Return the [X, Y] coordinate for the center point of the cell that contains the specified text.  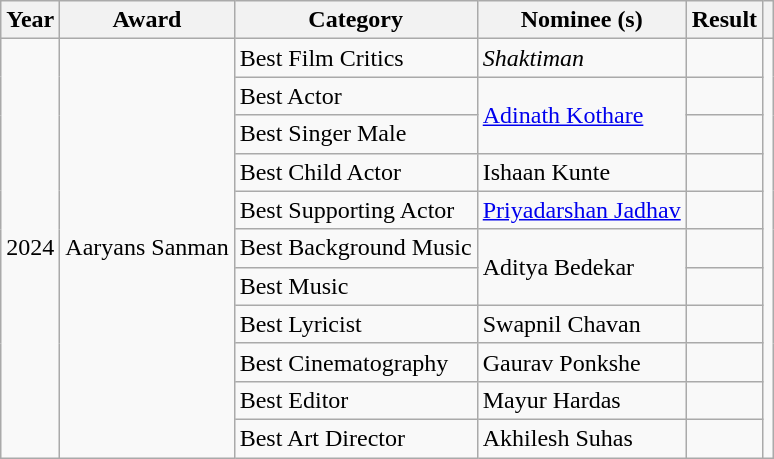
Best Editor [356, 400]
Best Lyricist [356, 324]
Best Film Critics [356, 58]
Aaryans Sanman [147, 248]
Best Actor [356, 96]
Best Child Actor [356, 172]
Gaurav Ponkshe [582, 362]
Category [356, 20]
2024 [30, 248]
Year [30, 20]
Shaktiman [582, 58]
Nominee (s) [582, 20]
Best Singer Male [356, 134]
Best Cinematography [356, 362]
Aditya Bedekar [582, 267]
Swapnil Chavan [582, 324]
Mayur Hardas [582, 400]
Adinath Kothare [582, 115]
Award [147, 20]
Akhilesh Suhas [582, 438]
Result [724, 20]
Best Background Music [356, 248]
Ishaan Kunte [582, 172]
Best Music [356, 286]
Best Art Director [356, 438]
Best Supporting Actor [356, 210]
Priyadarshan Jadhav [582, 210]
